Find where the given text appears and provide that cell's center as (x, y) coordinate. 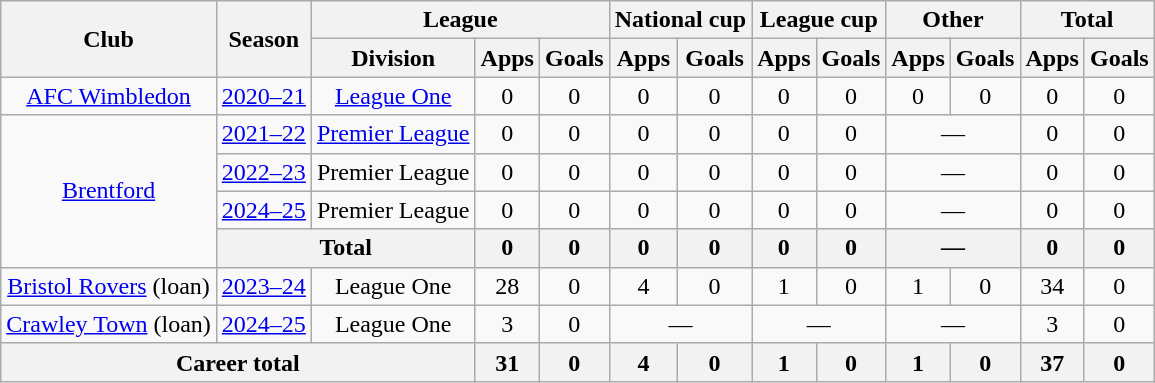
2020–21 (264, 96)
2023–24 (264, 286)
Division (393, 58)
31 (507, 362)
National cup (680, 20)
34 (1052, 286)
37 (1052, 362)
Other (953, 20)
Bristol Rovers (loan) (109, 286)
2022–23 (264, 172)
AFC Wimbledon (109, 96)
Club (109, 39)
28 (507, 286)
Career total (238, 362)
League (460, 20)
League cup (819, 20)
Brentford (109, 191)
Season (264, 39)
Crawley Town (loan) (109, 324)
2021–22 (264, 134)
